Locate the cell with the specified text and output its [x, y] center coordinate. 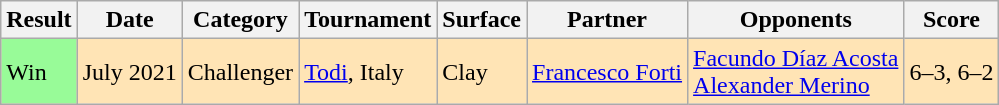
July 2021 [130, 72]
Opponents [796, 20]
Clay [482, 72]
Todi, Italy [368, 72]
Category [240, 20]
Partner [608, 20]
Surface [482, 20]
Win [39, 72]
Tournament [368, 20]
Francesco Forti [608, 72]
Score [952, 20]
Facundo Díaz Acosta Alexander Merino [796, 72]
Date [130, 20]
Result [39, 20]
Challenger [240, 72]
6–3, 6–2 [952, 72]
